Search for the cell housing the specified text and yield its (x, y) center coordinate. 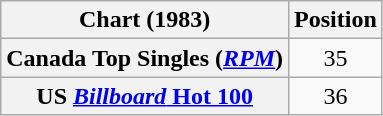
Canada Top Singles (RPM) (145, 58)
35 (336, 58)
Position (336, 20)
Chart (1983) (145, 20)
US Billboard Hot 100 (145, 96)
36 (336, 96)
